Search for the cell housing the specified text and yield its (X, Y) center coordinate. 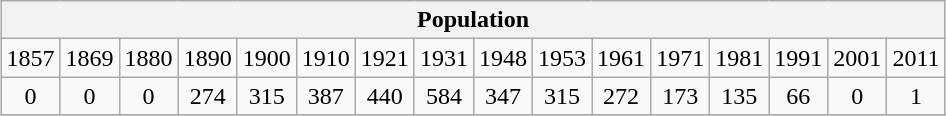
272 (622, 96)
1931 (444, 58)
584 (444, 96)
1948 (502, 58)
173 (680, 96)
1910 (326, 58)
1900 (266, 58)
1857 (30, 58)
1890 (208, 58)
135 (740, 96)
1921 (384, 58)
1869 (90, 58)
66 (798, 96)
1981 (740, 58)
1961 (622, 58)
1 (916, 96)
2011 (916, 58)
387 (326, 96)
2001 (858, 58)
1971 (680, 58)
1953 (562, 58)
347 (502, 96)
1991 (798, 58)
1880 (148, 58)
440 (384, 96)
274 (208, 96)
Population (473, 20)
